Find where the given text appears and provide that cell's center as [X, Y] coordinate. 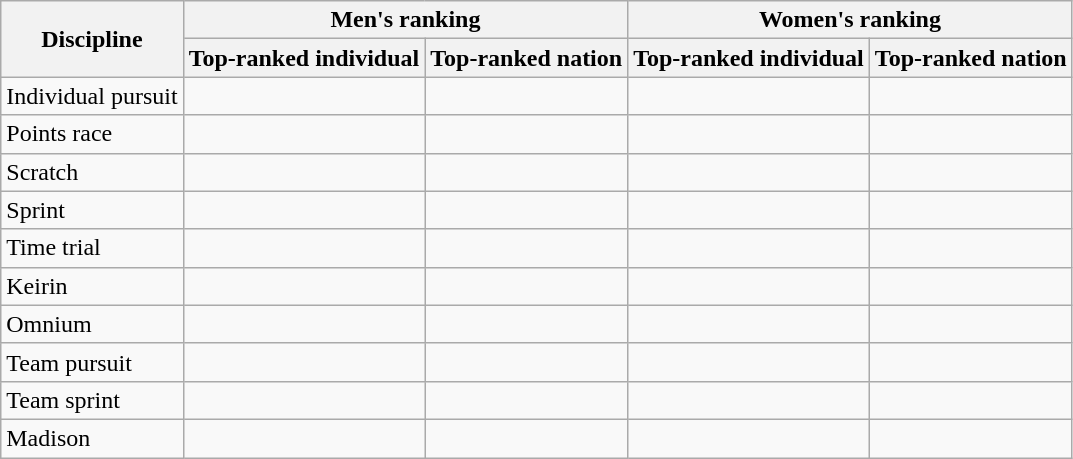
Sprint [92, 210]
Team pursuit [92, 362]
Individual pursuit [92, 96]
Madison [92, 438]
Scratch [92, 172]
Omnium [92, 324]
Men's ranking [406, 20]
Team sprint [92, 400]
Women's ranking [850, 20]
Keirin [92, 286]
Time trial [92, 248]
Discipline [92, 39]
Points race [92, 134]
